Find where the given text appears and provide that cell's center as (x, y) coordinate. 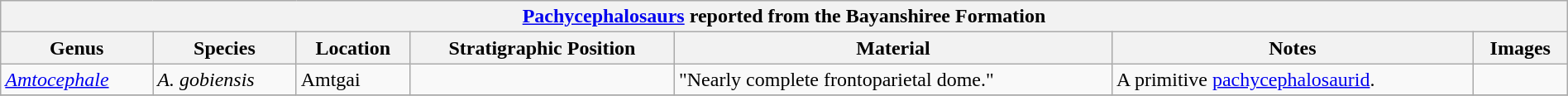
Location (352, 48)
Material (893, 48)
Amtocephale (77, 79)
Amtgai (352, 79)
Stratigraphic Position (542, 48)
Notes (1292, 48)
"Nearly complete frontoparietal dome." (893, 79)
Genus (77, 48)
A primitive pachycephalosaurid. (1292, 79)
Images (1520, 48)
Species (225, 48)
A. gobiensis (225, 79)
Pachycephalosaurs reported from the Bayanshiree Formation (784, 17)
